For the text-containing cell, return its midpoint in [x, y] coordinate format. 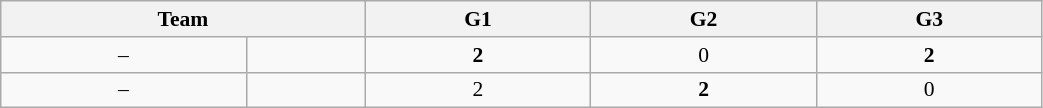
G2 [704, 19]
G3 [929, 19]
Team [183, 19]
G1 [478, 19]
